Locate the cell with the specified text and output its (X, Y) center coordinate. 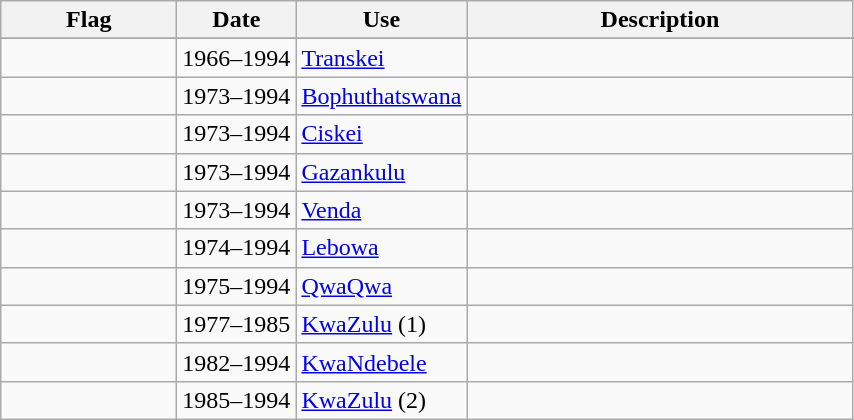
1975–1994 (236, 286)
1982–1994 (236, 362)
1974–1994 (236, 248)
Date (236, 20)
1977–1985 (236, 324)
KwaZulu (2) (382, 400)
1985–1994 (236, 400)
Transkei (382, 58)
Use (382, 20)
Venda (382, 210)
KwaNdebele (382, 362)
QwaQwa (382, 286)
Lebowa (382, 248)
Gazankulu (382, 172)
1966–1994 (236, 58)
KwaZulu (1) (382, 324)
Flag (89, 20)
Description (660, 20)
Bophuthatswana (382, 96)
Ciskei (382, 134)
